Identify which cell holds the provided text, then report its [x, y] central coordinate. 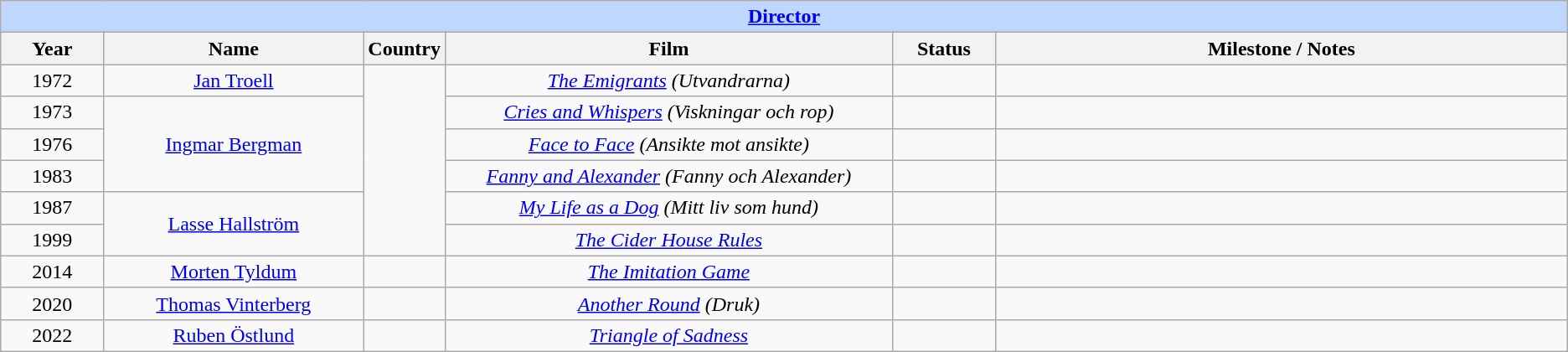
Fanny and Alexander (Fanny och Alexander) [669, 176]
Another Round (Druk) [669, 303]
The Emigrants (Utvandrarna) [669, 80]
1973 [52, 112]
2014 [52, 272]
Country [405, 49]
Year [52, 49]
Jan Troell [234, 80]
2020 [52, 303]
Lasse Hallström [234, 224]
My Life as a Dog (Mitt liv som hund) [669, 208]
2022 [52, 335]
1983 [52, 176]
1976 [52, 144]
Ingmar Bergman [234, 144]
Thomas Vinterberg [234, 303]
The Cider House Rules [669, 240]
The Imitation Game [669, 272]
1999 [52, 240]
Cries and Whispers (Viskningar och rop) [669, 112]
Ruben Östlund [234, 335]
Face to Face (Ansikte mot ansikte) [669, 144]
Director [784, 17]
Triangle of Sadness [669, 335]
1972 [52, 80]
Name [234, 49]
1987 [52, 208]
Milestone / Notes [1282, 49]
Morten Tyldum [234, 272]
Film [669, 49]
Status [943, 49]
